Detect which cell encompasses the target text, then output its (x, y) center coordinate. 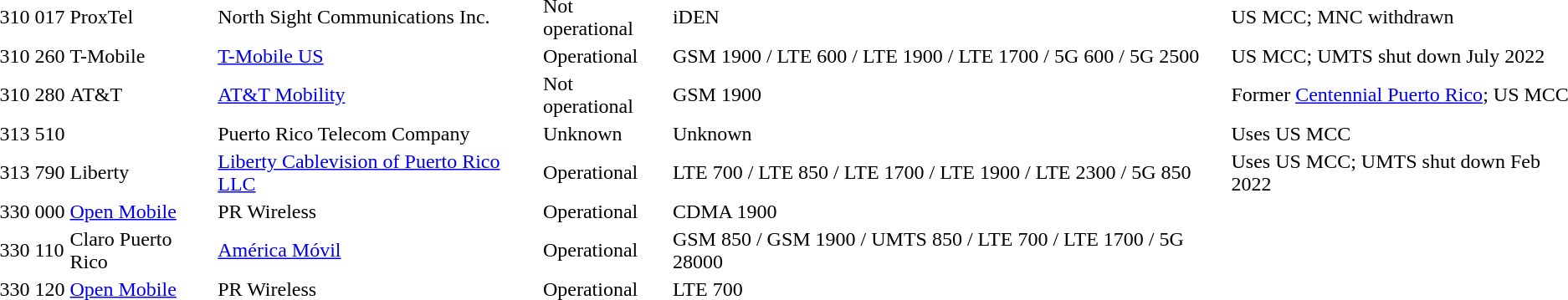
110 (50, 251)
LTE 700 / LTE 850 / LTE 1700 / LTE 1900 / LTE 2300 / 5G 850 (949, 172)
América Móvil (378, 251)
260 (50, 56)
CDMA 1900 (949, 211)
Not operational (605, 95)
Open Mobile (141, 211)
Liberty Cablevision of Puerto Rico LLC (378, 172)
Liberty (141, 172)
000 (50, 211)
AT&T Mobility (378, 95)
AT&T (141, 95)
T-Mobile (141, 56)
Claro Puerto Rico (141, 251)
GSM 1900 / LTE 600 / LTE 1900 / LTE 1700 / 5G 600 / 5G 2500 (949, 56)
T-Mobile US (378, 56)
PR Wireless (378, 211)
GSM 850 / GSM 1900 / UMTS 850 / LTE 700 / LTE 1700 / 5G 28000 (949, 251)
790 (50, 172)
510 (50, 134)
GSM 1900 (949, 95)
280 (50, 95)
Puerto Rico Telecom Company (378, 134)
